Provide the [x, y] coordinate of the cell's center where the given text is located.  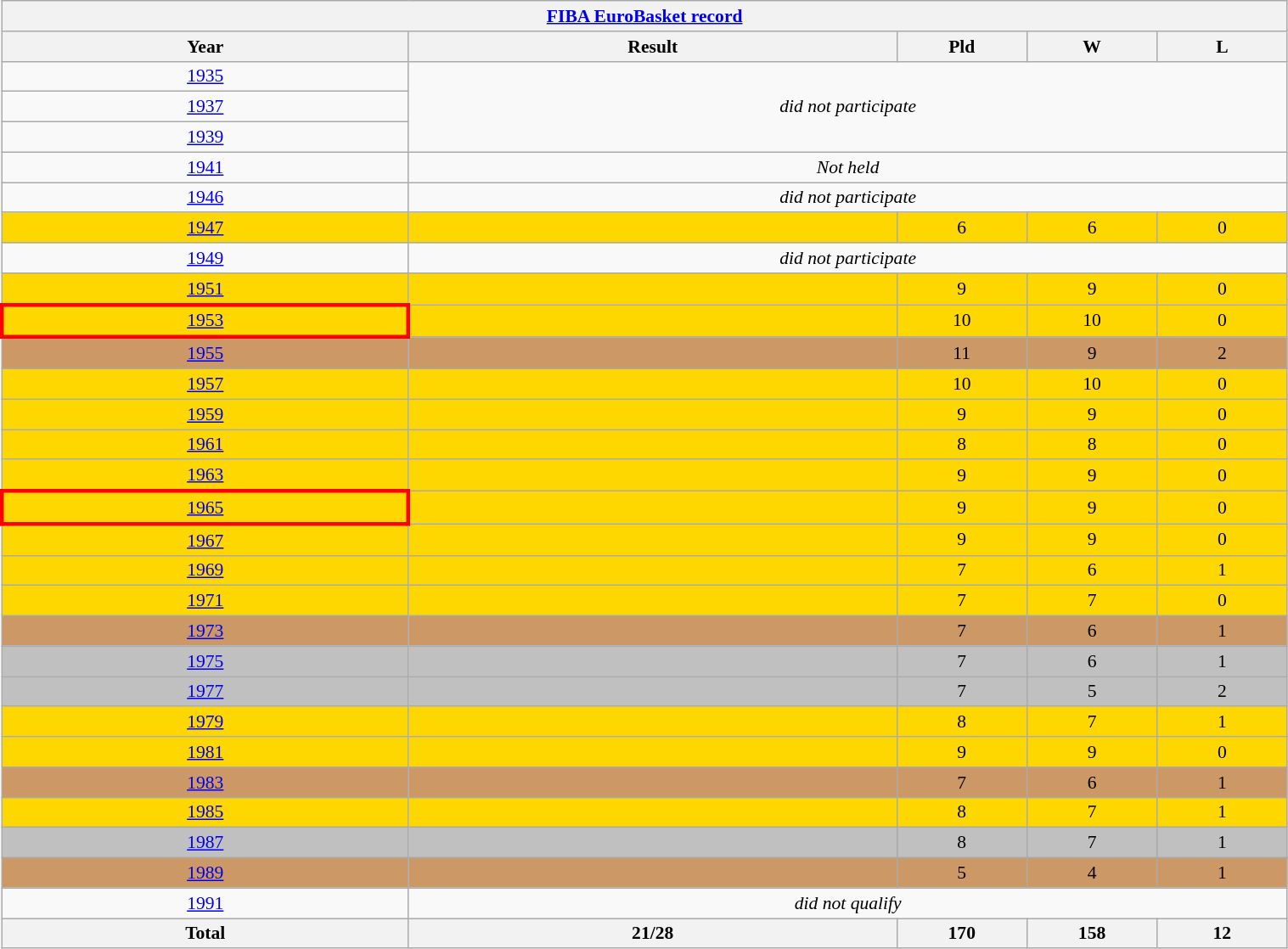
Pld [961, 47]
1971 [205, 601]
1965 [205, 508]
1959 [205, 414]
1991 [205, 903]
Year [205, 47]
170 [961, 934]
1969 [205, 570]
1973 [205, 632]
1939 [205, 138]
1951 [205, 289]
1989 [205, 873]
1937 [205, 107]
1975 [205, 661]
158 [1092, 934]
1981 [205, 752]
Not held [847, 167]
1949 [205, 258]
1946 [205, 198]
21/28 [652, 934]
1967 [205, 540]
11 [961, 353]
1963 [205, 475]
Total [205, 934]
1935 [205, 76]
1947 [205, 228]
1955 [205, 353]
1961 [205, 445]
Result [652, 47]
FIBA EuroBasket record [644, 16]
did not qualify [847, 903]
1979 [205, 722]
1953 [205, 321]
12 [1223, 934]
L [1223, 47]
1941 [205, 167]
1983 [205, 783]
1957 [205, 385]
1987 [205, 843]
1977 [205, 692]
1985 [205, 812]
4 [1092, 873]
W [1092, 47]
